Locate the cell with the specified text and output its (x, y) center coordinate. 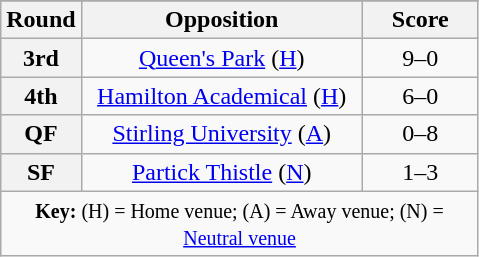
SF (41, 172)
Queen's Park (H) (222, 58)
Key: (H) = Home venue; (A) = Away venue; (N) = Neutral venue (240, 224)
Stirling University (A) (222, 134)
3rd (41, 58)
Hamilton Academical (H) (222, 96)
4th (41, 96)
Round (41, 20)
6–0 (420, 96)
1–3 (420, 172)
9–0 (420, 58)
Score (420, 20)
QF (41, 134)
Partick Thistle (N) (222, 172)
0–8 (420, 134)
Opposition (222, 20)
